Capture the cell that displays the provided text and extract its [X, Y] central coordinate. 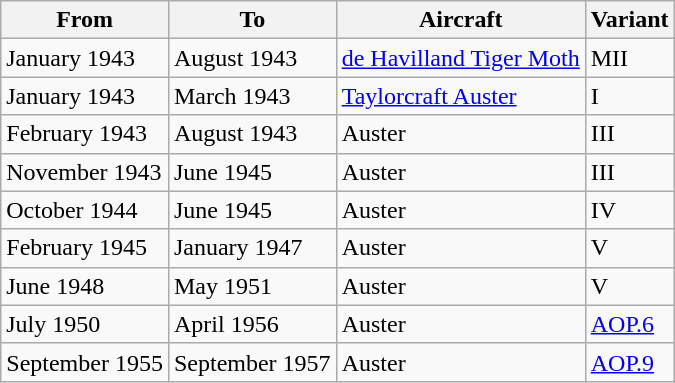
May 1951 [252, 286]
I [630, 96]
November 1943 [85, 172]
Aircraft [460, 20]
To [252, 20]
January 1947 [252, 248]
AOP.9 [630, 362]
IV [630, 210]
MII [630, 58]
April 1956 [252, 324]
AOP.6 [630, 324]
Variant [630, 20]
From [85, 20]
July 1950 [85, 324]
October 1944 [85, 210]
February 1945 [85, 248]
September 1955 [85, 362]
de Havilland Tiger Moth [460, 58]
June 1948 [85, 286]
Taylorcraft Auster [460, 96]
March 1943 [252, 96]
September 1957 [252, 362]
February 1943 [85, 134]
